Output the (x, y) coordinate of the center of the cell containing the given text.  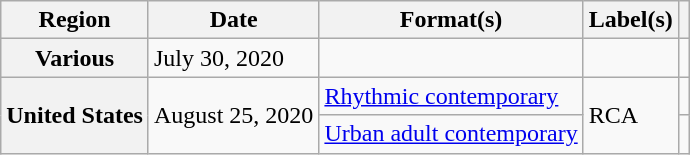
Label(s) (630, 20)
August 25, 2020 (233, 115)
Region (75, 20)
Urban adult contemporary (451, 134)
Rhythmic contemporary (451, 96)
Format(s) (451, 20)
July 30, 2020 (233, 58)
Various (75, 58)
Date (233, 20)
RCA (630, 115)
United States (75, 115)
